Find where the given text appears and provide that cell's center as [x, y] coordinate. 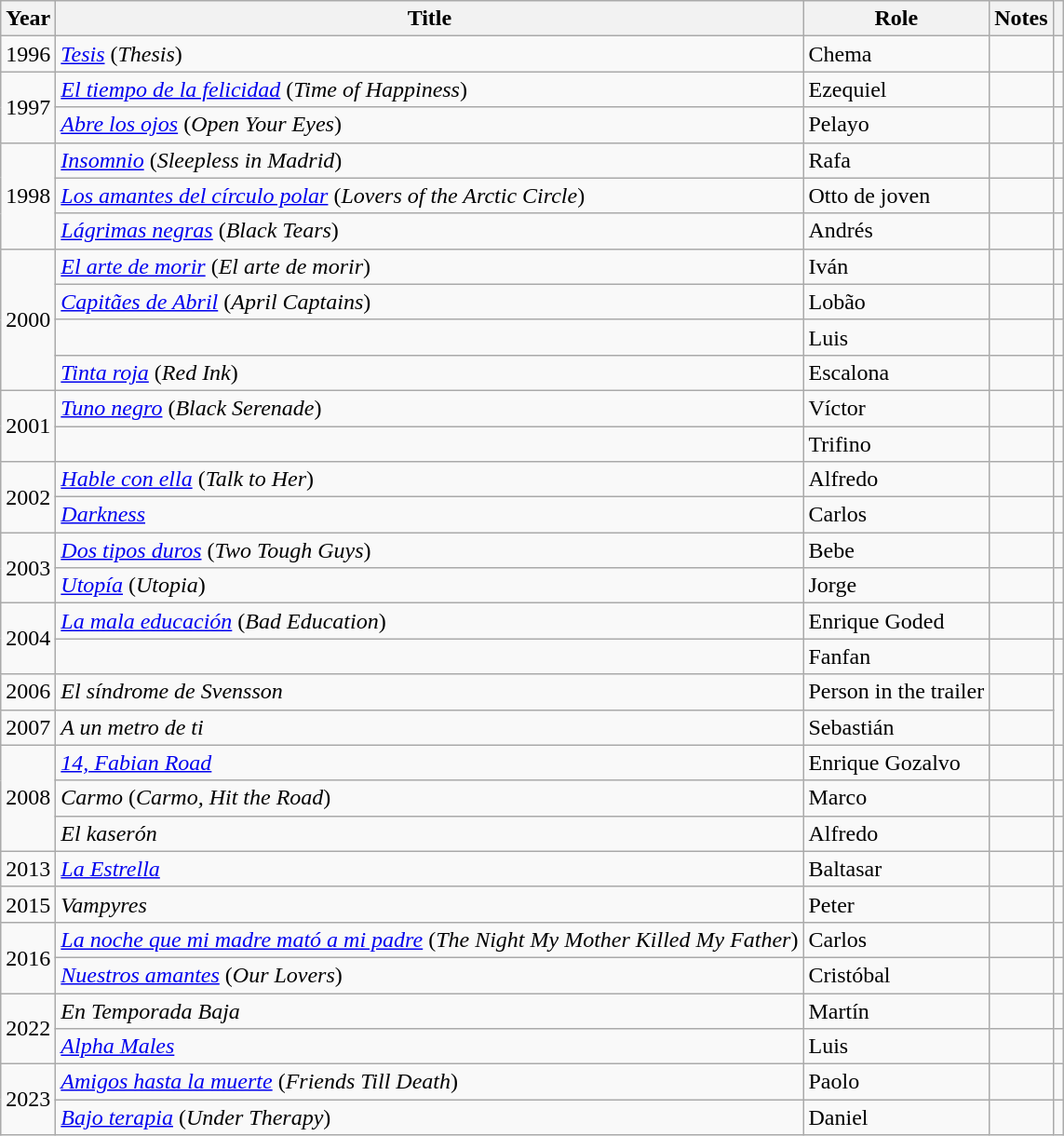
Paolo [896, 1082]
2022 [28, 1028]
Escalona [896, 372]
La mala educación (Bad Education) [430, 621]
El arte de morir (El arte de morir) [430, 266]
Sebastián [896, 727]
Chema [896, 54]
Ezequiel [896, 89]
Alpha Males [430, 1047]
2003 [28, 568]
A un metro de ti [430, 727]
Daniel [896, 1117]
2001 [28, 426]
1997 [28, 107]
1998 [28, 196]
2023 [28, 1100]
2006 [28, 692]
Enrique Goded [896, 621]
Martín [896, 1010]
El kaserón [430, 833]
Title [430, 19]
Lágrimas negras (Black Tears) [430, 231]
Person in the trailer [896, 692]
Tinta roja (Red Ink) [430, 372]
Víctor [896, 408]
2008 [28, 798]
Otto de joven [896, 196]
Role [896, 19]
Marco [896, 798]
Tesis (Thesis) [430, 54]
Nuestros amantes (Our Lovers) [430, 975]
Iván [896, 266]
Andrés [896, 231]
14, Fabian Road [430, 763]
El síndrome de Svensson [430, 692]
Trifino [896, 444]
2015 [28, 904]
Insomnio (Sleepless in Madrid) [430, 160]
Year [28, 19]
La noche que mi madre mató a mi padre (The Night My Mother Killed My Father) [430, 940]
Pelayo [896, 125]
Capitães de Abril (April Captains) [430, 302]
2004 [28, 639]
2002 [28, 497]
Lobão [896, 302]
Enrique Gozalvo [896, 763]
Bebe [896, 550]
Dos tipos duros (Two Tough Guys) [430, 550]
2013 [28, 869]
1996 [28, 54]
Darkness [430, 515]
La Estrella [430, 869]
Vampyres [430, 904]
Bajo terapia (Under Therapy) [430, 1117]
Rafa [896, 160]
Cristóbal [896, 975]
Utopía (Utopia) [430, 586]
Baltasar [896, 869]
Tuno negro (Black Serenade) [430, 408]
Hable con ella (Talk to Her) [430, 480]
Fanfan [896, 656]
2007 [28, 727]
Notes [1021, 19]
Peter [896, 904]
2000 [28, 319]
Amigos hasta la muerte (Friends Till Death) [430, 1082]
El tiempo de la felicidad (Time of Happiness) [430, 89]
Abre los ojos (Open Your Eyes) [430, 125]
En Temporada Baja [430, 1010]
Carmo (Carmo, Hit the Road) [430, 798]
Los amantes del círculo polar (Lovers of the Arctic Circle) [430, 196]
2016 [28, 957]
Jorge [896, 586]
